Find where the given text appears and provide that cell's center as (X, Y) coordinate. 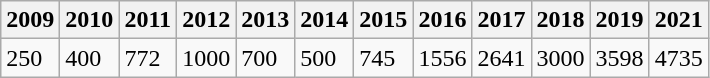
2019 (620, 20)
2011 (148, 20)
1000 (206, 58)
2015 (384, 20)
3598 (620, 58)
2009 (30, 20)
500 (324, 58)
745 (384, 58)
2016 (442, 20)
2012 (206, 20)
2018 (560, 20)
772 (148, 58)
2014 (324, 20)
2021 (678, 20)
2013 (266, 20)
2017 (502, 20)
2010 (90, 20)
700 (266, 58)
2641 (502, 58)
250 (30, 58)
4735 (678, 58)
3000 (560, 58)
1556 (442, 58)
400 (90, 58)
